Return the (X, Y) coordinate for the center point of the cell that contains the specified text.  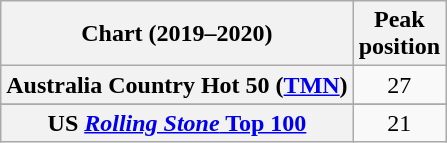
US Rolling Stone Top 100 (177, 123)
Peakposition (399, 34)
21 (399, 123)
27 (399, 85)
Chart (2019–2020) (177, 34)
Australia Country Hot 50 (TMN) (177, 85)
